Locate the cell with the specified text and output its (x, y) center coordinate. 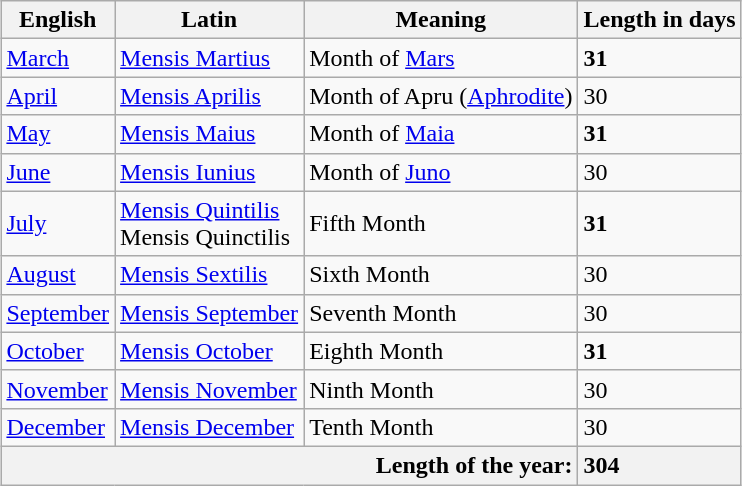
Seventh Month (441, 313)
May (58, 134)
Latin (210, 20)
December (58, 427)
Mensis QuintilisMensis Quinctilis (210, 224)
March (58, 58)
Mensis Iunius (210, 172)
Length in days (660, 20)
July (58, 224)
October (58, 351)
Mensis Martius (210, 58)
August (58, 275)
Mensis December (210, 427)
Sixth Month (441, 275)
Month of Juno (441, 172)
Mensis November (210, 389)
English (58, 20)
Length of the year: (290, 465)
November (58, 389)
Month of Apru (Aphrodite) (441, 96)
304 (660, 465)
Mensis Maius (210, 134)
Tenth Month (441, 427)
Mensis Aprilis (210, 96)
Fifth Month (441, 224)
Ninth Month (441, 389)
Mensis September (210, 313)
Month of Mars (441, 58)
June (58, 172)
Eighth Month (441, 351)
April (58, 96)
Mensis Sextilis (210, 275)
Month of Maia (441, 134)
September (58, 313)
Mensis October (210, 351)
Meaning (441, 20)
